Find where the given text appears and provide that cell's center as [x, y] coordinate. 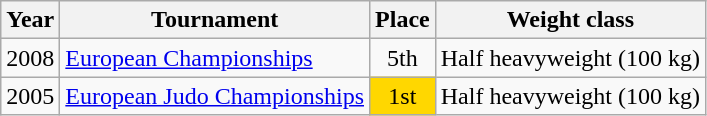
Place [403, 20]
2005 [30, 96]
Year [30, 20]
Tournament [215, 20]
Weight class [570, 20]
5th [403, 58]
2008 [30, 58]
1st [403, 96]
European Championships [215, 58]
European Judo Championships [215, 96]
